Extract the [x, y] coordinate from the center of the cell holding the provided text.  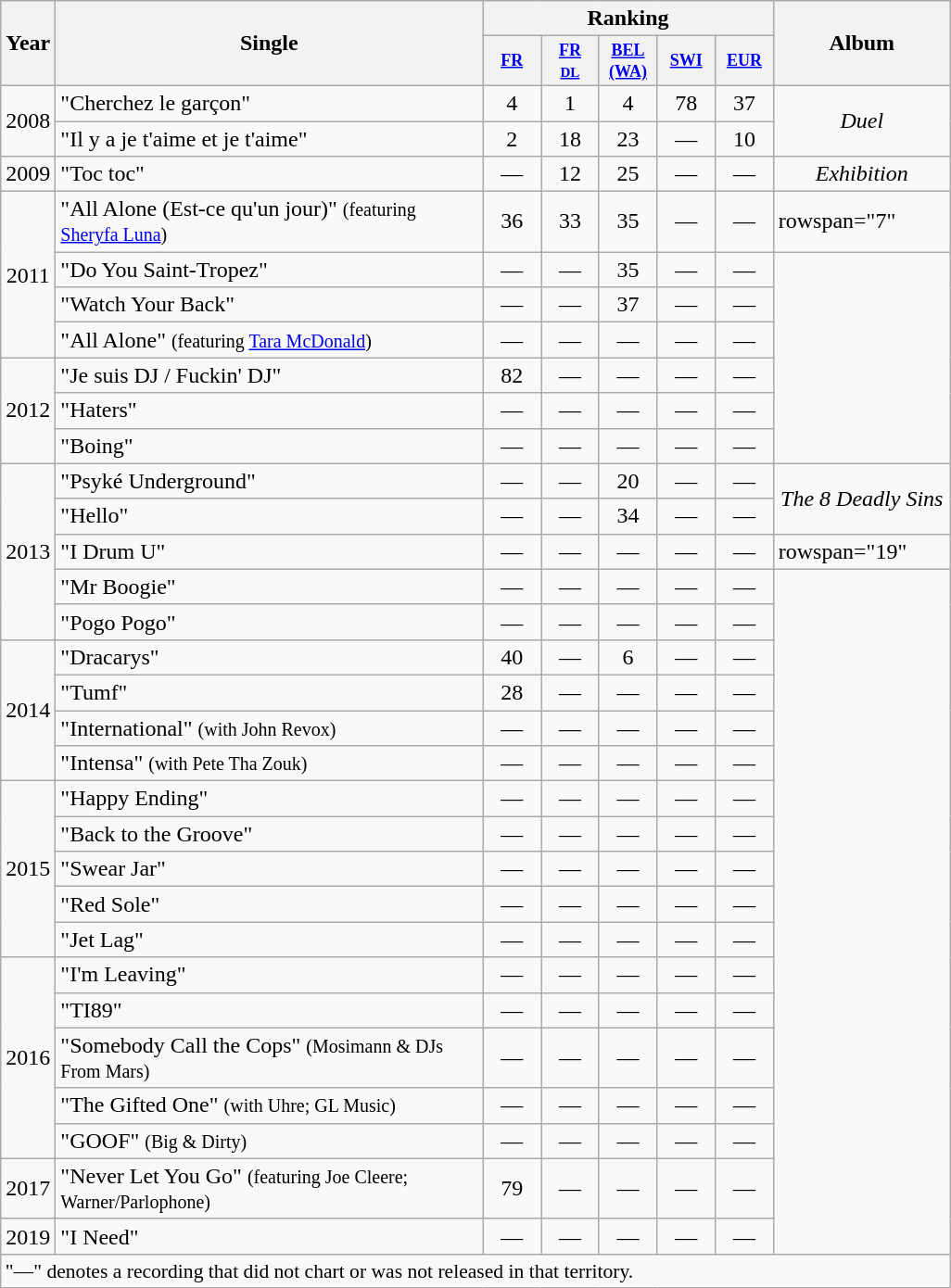
"Do You Saint-Tropez" [269, 270]
"Red Sole" [269, 904]
"Never Let You Go" (featuring Joe Cleere; Warner/Parlophone) [269, 1188]
12 [571, 174]
25 [628, 174]
"Hello" [269, 516]
40 [512, 657]
EUR [745, 61]
"Cherchez le garçon" [269, 103]
"Psyké Underground" [269, 481]
"I Drum U" [269, 551]
Single [269, 44]
"Toc toc" [269, 174]
"Tumf" [269, 692]
"Il y a je t'aime et je t'aime" [269, 139]
"The Gifted One" (with Uhre; GL Music) [269, 1105]
2012 [28, 410]
"Je suis DJ / Fuckin' DJ" [269, 375]
"I'm Leaving" [269, 975]
82 [512, 375]
BEL (WA) [628, 61]
"All Alone" (featuring Tara McDonald) [269, 340]
2 [512, 139]
36 [512, 222]
"Pogo Pogo" [269, 622]
2015 [28, 869]
"Jet Lag" [269, 940]
"Back to the Groove" [269, 834]
Year [28, 44]
rowspan="7" [862, 222]
SWI [686, 61]
2014 [28, 710]
18 [571, 139]
79 [512, 1188]
2013 [28, 551]
rowspan="19" [862, 551]
2011 [28, 274]
"Intensa" (with Pete Tha Zouk) [269, 764]
2017 [28, 1188]
"Happy Ending" [269, 799]
"Watch Your Back" [269, 305]
"TI89" [269, 1010]
20 [628, 481]
"GOOF" (Big & Dirty) [269, 1141]
"All Alone (Est-ce qu'un jour)" (featuring Sheryfa Luna) [269, 222]
2019 [28, 1236]
Duel [862, 120]
Exhibition [862, 174]
"Haters" [269, 410]
"International" (with John Revox) [269, 728]
78 [686, 103]
"Mr Boogie" [269, 587]
FR [512, 61]
2009 [28, 174]
2008 [28, 120]
"Boing" [269, 446]
28 [512, 692]
6 [628, 657]
"Somebody Call the Cops" (Mosimann & DJs From Mars) [269, 1058]
"Dracarys" [269, 657]
34 [628, 516]
"—" denotes a recording that did not chart or was not released in that territory. [476, 1270]
10 [745, 139]
The 8 Deadly Sins [862, 499]
33 [571, 222]
1 [571, 103]
Album [862, 44]
"Swear Jar" [269, 869]
2016 [28, 1058]
23 [628, 139]
Ranking [628, 19]
"I Need" [269, 1236]
FRDL [571, 61]
